Scan for the cell matching the given text and deliver its (x, y) coordinate at center. 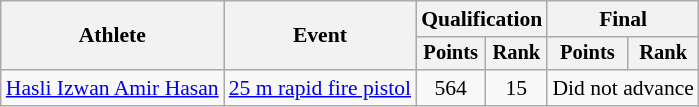
15 (516, 88)
Final (623, 19)
Did not advance (623, 88)
Qualification (482, 19)
564 (450, 88)
Hasli Izwan Amir Hasan (112, 88)
Athlete (112, 36)
Event (320, 36)
25 m rapid fire pistol (320, 88)
